Identify which cell holds the provided text, then report its [x, y] central coordinate. 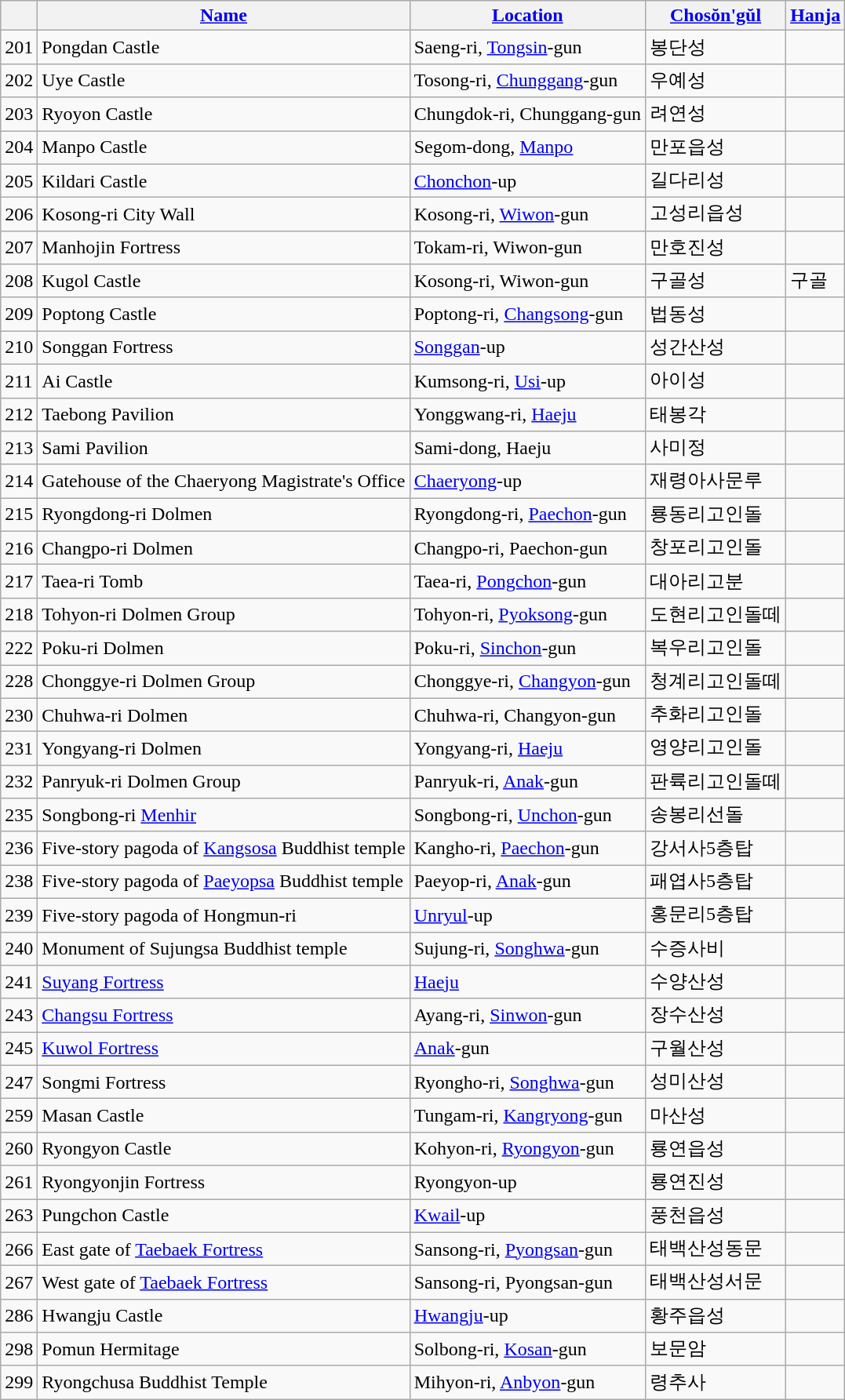
Sami Pavilion [224, 449]
205 [19, 180]
202 [19, 80]
사미정 [716, 449]
Tohyon-ri Dolmen Group [224, 615]
222 [19, 648]
Segom-dong, Manpo [527, 147]
210 [19, 348]
Ayang-ri, Sinwon-gun [527, 1015]
211 [19, 381]
204 [19, 147]
풍천읍성 [716, 1216]
Hwangju-up [527, 1316]
Songbong-ri, Unchon-gun [527, 816]
Sami-dong, Haeju [527, 449]
Ryoyon Castle [224, 115]
영양리고인돌 [716, 748]
241 [19, 982]
209 [19, 314]
Yongyang-ri, Haeju [527, 748]
206 [19, 215]
266 [19, 1249]
Paeyop-ri, Anak-gun [527, 882]
성간산성 [716, 348]
Five-story pagoda of Kangsosa Buddhist temple [224, 849]
태백산성서문 [716, 1283]
장수산성 [716, 1015]
Mihyon-ri, Anbyon-gun [527, 1382]
Songbong-ri Menhir [224, 816]
길다리성 [716, 180]
Changsu Fortress [224, 1015]
Pomun Hermitage [224, 1349]
236 [19, 849]
Kosong-ri City Wall [224, 215]
214 [19, 482]
Kumsong-ri, Usi-up [527, 381]
218 [19, 615]
299 [19, 1382]
룡연진성 [716, 1183]
Yongyang-ri Dolmen [224, 748]
Suyang Fortress [224, 982]
261 [19, 1183]
려연성 [716, 115]
강서사5층탑 [716, 849]
Monument of Sujungsa Buddhist temple [224, 949]
홍문리5층탑 [716, 915]
Pungchon Castle [224, 1216]
231 [19, 748]
Taea-ri, Pongchon-gun [527, 582]
Songgan Fortress [224, 348]
232 [19, 781]
Ryongyon Castle [224, 1148]
Poku-ri Dolmen [224, 648]
Taebong Pavilion [224, 414]
Kohyon-ri, Ryongyon-gun [527, 1148]
247 [19, 1082]
수증사비 [716, 949]
Uye Castle [224, 80]
Masan Castle [224, 1115]
240 [19, 949]
Hwangju Castle [224, 1316]
Ryongho-ri, Songhwa-gun [527, 1082]
Kuwol Fortress [224, 1049]
Ai Castle [224, 381]
Ryongyonjin Fortress [224, 1183]
207 [19, 248]
수양산성 [716, 982]
212 [19, 414]
Tungam-ri, Kangryong-gun [527, 1115]
Location [527, 16]
Ryongdong-ri Dolmen [224, 515]
성미산성 [716, 1082]
Chosŏn'gŭl [716, 16]
Songmi Fortress [224, 1082]
우예성 [716, 80]
Gatehouse of the Chaeryong Magistrate's Office [224, 482]
령추사 [716, 1382]
East gate of Taebaek Fortress [224, 1249]
Kangho-ri, Paechon-gun [527, 849]
215 [19, 515]
Haeju [527, 982]
창포리고인돌 [716, 547]
Kildari Castle [224, 180]
Pongdan Castle [224, 47]
도현리고인돌떼 [716, 615]
243 [19, 1015]
Name [224, 16]
송봉리선돌 [716, 816]
235 [19, 816]
만포읍성 [716, 147]
Yonggwang-ri, Haeju [527, 414]
Manpo Castle [224, 147]
Songgan-up [527, 348]
216 [19, 547]
208 [19, 281]
태백산성동문 [716, 1249]
태봉각 [716, 414]
재령아사문루 [716, 482]
아이성 [716, 381]
보문암 [716, 1349]
구골 [816, 281]
217 [19, 582]
238 [19, 882]
Poptong Castle [224, 314]
Panryuk-ri, Anak-gun [527, 781]
고성리읍성 [716, 215]
263 [19, 1216]
구골성 [716, 281]
룡연읍성 [716, 1148]
Kwail-up [527, 1216]
대아리고분 [716, 582]
법동성 [716, 314]
Hanja [816, 16]
Tosong-ri, Chunggang-gun [527, 80]
Sujung-ri, Songhwa-gun [527, 949]
Changpo-ri, Paechon-gun [527, 547]
213 [19, 449]
Kugol Castle [224, 281]
패엽사5층탑 [716, 882]
Chonchon-up [527, 180]
239 [19, 915]
추화리고인돌 [716, 715]
Ryongchusa Buddhist Temple [224, 1382]
Ryongyon-up [527, 1183]
Taea-ri Tomb [224, 582]
청계리고인돌떼 [716, 682]
Ryongdong-ri, Paechon-gun [527, 515]
Chonggye-ri, Changyon-gun [527, 682]
황주읍성 [716, 1316]
230 [19, 715]
룡동리고인돌 [716, 515]
201 [19, 47]
West gate of Taebaek Fortress [224, 1283]
만호진성 [716, 248]
Chonggye-ri Dolmen Group [224, 682]
Chuhwa-ri Dolmen [224, 715]
구월산성 [716, 1049]
봉단성 [716, 47]
마산성 [716, 1115]
Panryuk-ri Dolmen Group [224, 781]
Changpo-ri Dolmen [224, 547]
260 [19, 1148]
Chaeryong-up [527, 482]
Chungdok-ri, Chunggang-gun [527, 115]
298 [19, 1349]
Manhojin Fortress [224, 248]
267 [19, 1283]
Five-story pagoda of Hongmun-ri [224, 915]
Unryul-up [527, 915]
판륙리고인돌떼 [716, 781]
Solbong-ri, Kosan-gun [527, 1349]
228 [19, 682]
Chuhwa-ri, Changyon-gun [527, 715]
Tokam-ri, Wiwon-gun [527, 248]
Saeng-ri, Tongsin-gun [527, 47]
203 [19, 115]
Anak-gun [527, 1049]
286 [19, 1316]
245 [19, 1049]
Five-story pagoda of Paeyopsa Buddhist temple [224, 882]
Poptong-ri, Changsong-gun [527, 314]
259 [19, 1115]
Tohyon-ri, Pyoksong-gun [527, 615]
복우리고인돌 [716, 648]
Poku-ri, Sinchon-gun [527, 648]
